Capture the cell that displays the provided text and extract its [X, Y] central coordinate. 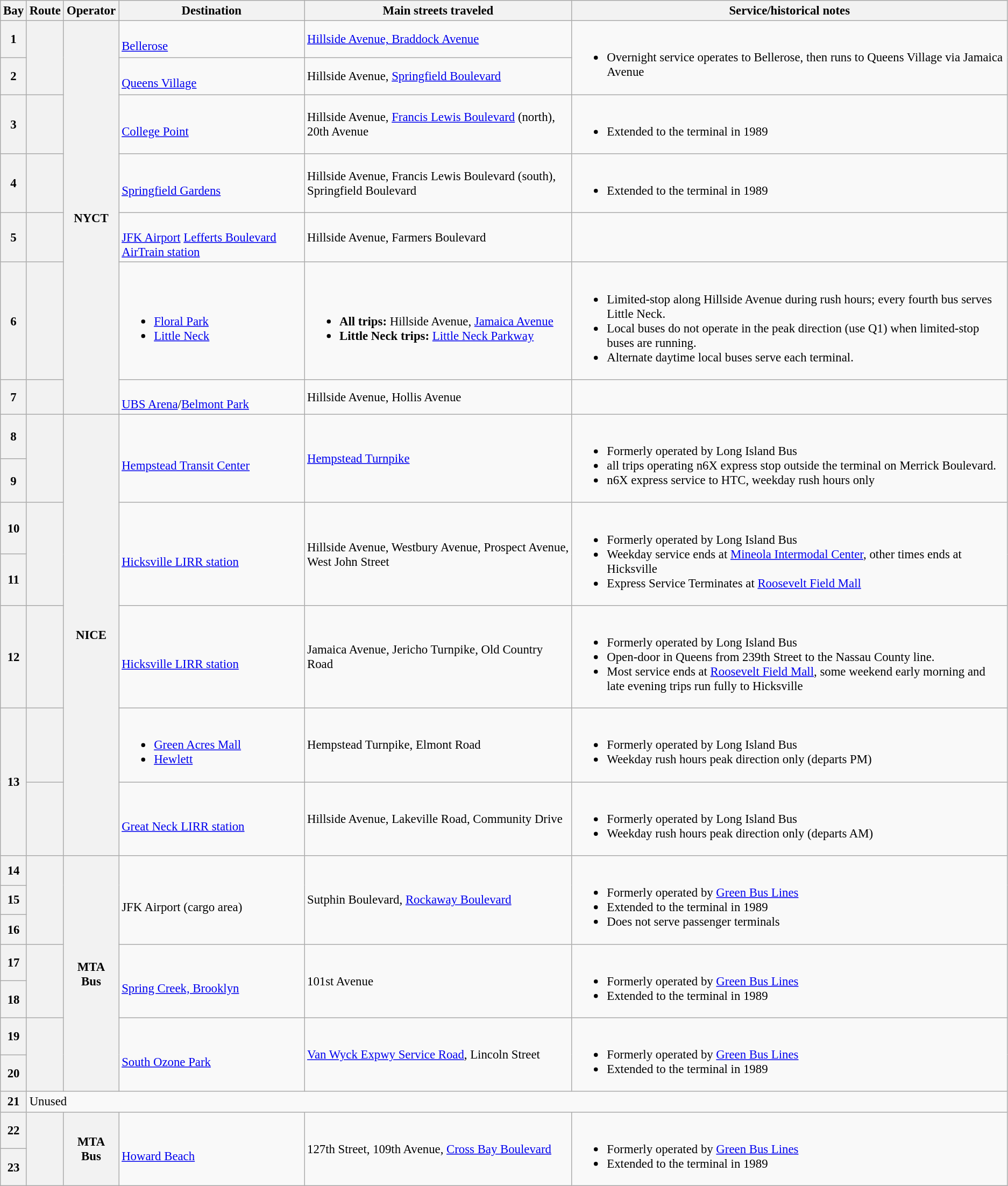
UBS Arena/Belmont Park [212, 397]
Van Wyck Expwy Service Road, Lincoln Street [438, 1054]
Bellerose [212, 40]
Formerly operated by Green Bus LinesExtended to the terminal in 1989Does not serve passenger terminals [790, 900]
Hillside Avenue, Braddock Avenue [438, 40]
JFK Airport (cargo area) [212, 900]
20 [14, 1074]
Hempstead Turnpike, Elmont Road [438, 745]
Spring Creek, Brooklyn [212, 981]
23 [14, 1167]
4 [14, 183]
2 [14, 76]
Hillside Avenue, Lakeville Road, Community Drive [438, 819]
Howard Beach [212, 1149]
6 [14, 321]
Green Acres MallHewlett [212, 745]
Service/historical notes [790, 11]
13 [14, 782]
South Ozone Park [212, 1054]
Hempstead Turnpike [438, 458]
Jamaica Avenue, Jericho Turnpike, Old Country Road [438, 657]
8 [14, 436]
Route [45, 11]
21 [14, 1102]
Bay [14, 11]
5 [14, 238]
NICE [91, 635]
22 [14, 1131]
3 [14, 124]
Formerly operated by Long Island BusWeekday rush hours peak direction only (departs PM) [790, 745]
Great Neck LIRR station [212, 819]
9 [14, 480]
101st Avenue [438, 981]
Hillside Avenue, Farmers Boulevard [438, 238]
127th Street, 109th Avenue, Cross Bay Boulevard [438, 1149]
Operator [91, 11]
Destination [212, 11]
Sutphin Boulevard, Rockaway Boulevard [438, 900]
Unused [516, 1102]
Springfield Gardens [212, 183]
Hillside Avenue, Francis Lewis Boulevard (south), Springfield Boulevard [438, 183]
19 [14, 1036]
14 [14, 870]
Queens Village [212, 76]
16 [14, 929]
Hillside Avenue, Westbury Avenue, Prospect Avenue, West John Street [438, 554]
Floral ParkLittle Neck [212, 321]
7 [14, 397]
15 [14, 900]
1 [14, 40]
Overnight service operates to Bellerose, then runs to Queens Village via Jamaica Avenue [790, 58]
18 [14, 999]
Hillside Avenue, Francis Lewis Boulevard (north), 20th Avenue [438, 124]
12 [14, 657]
JFK Airport Lefferts Boulevard AirTrain station [212, 238]
All trips: Hillside Avenue, Jamaica AvenueLittle Neck trips: Little Neck Parkway [438, 321]
11 [14, 580]
Hillside Avenue, Springfield Boulevard [438, 76]
Hempstead Transit Center [212, 458]
10 [14, 528]
Hillside Avenue, Hollis Avenue [438, 397]
College Point [212, 124]
17 [14, 963]
Formerly operated by Long Island BusWeekday rush hours peak direction only (departs AM) [790, 819]
Main streets traveled [438, 11]
NYCT [91, 218]
